Scan for the cell matching the given text and deliver its (x, y) coordinate at center. 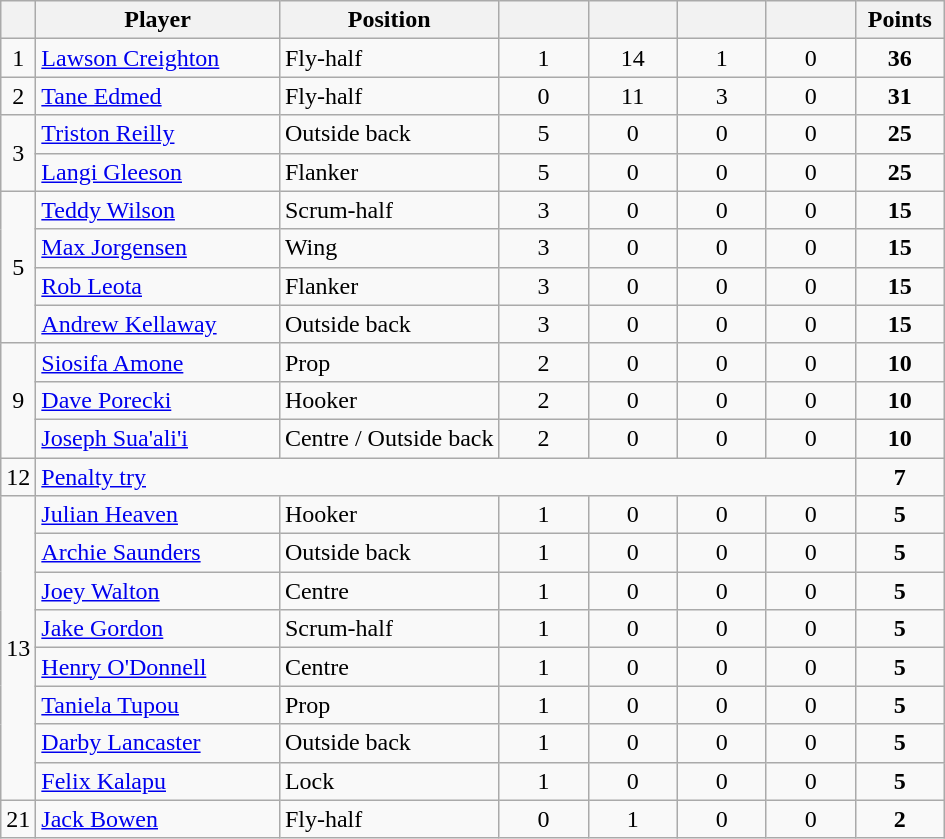
7 (900, 477)
Darby Lancaster (158, 743)
Centre / Outside back (389, 438)
Tane Edmed (158, 96)
Siosifa Amone (158, 362)
Jack Bowen (158, 819)
13 (18, 648)
Andrew Kellaway (158, 324)
Rob Leota (158, 286)
Dave Porecki (158, 400)
Teddy Wilson (158, 210)
9 (18, 400)
Joseph Sua'ali'i (158, 438)
Max Jorgensen (158, 248)
Wing (389, 248)
Player (158, 20)
Felix Kalapu (158, 781)
Jake Gordon (158, 629)
14 (632, 58)
Triston Reilly (158, 134)
11 (632, 96)
Lawson Creighton (158, 58)
12 (18, 477)
Position (389, 20)
Taniela Tupou (158, 705)
Langi Gleeson (158, 172)
31 (900, 96)
Archie Saunders (158, 553)
Henry O'Donnell (158, 667)
Lock (389, 781)
Points (900, 20)
Penalty try (446, 477)
36 (900, 58)
Joey Walton (158, 591)
Julian Heaven (158, 515)
21 (18, 819)
